Identify which cell holds the provided text, then report its (X, Y) central coordinate. 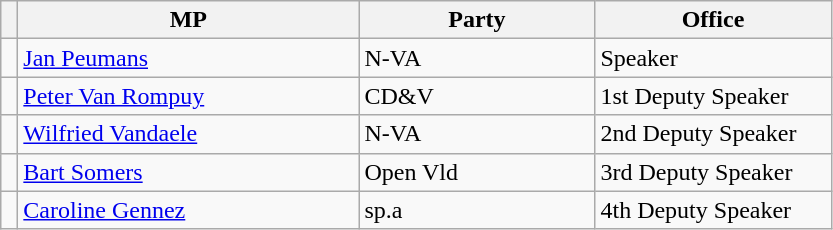
2nd Deputy Speaker (713, 134)
sp.a (477, 210)
3rd Deputy Speaker (713, 172)
Speaker (713, 58)
Open Vld (477, 172)
Jan Peumans (188, 58)
1st Deputy Speaker (713, 96)
4th Deputy Speaker (713, 210)
Bart Somers (188, 172)
Caroline Gennez (188, 210)
Peter Van Rompuy (188, 96)
Wilfried Vandaele (188, 134)
Office (713, 20)
Party (477, 20)
MP (188, 20)
CD&V (477, 96)
